For the text-containing cell, return its midpoint in (X, Y) coordinate format. 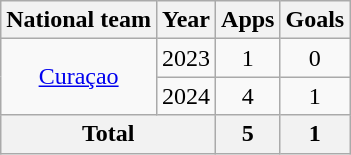
Curaçao (79, 77)
2024 (186, 96)
Total (108, 134)
Goals (315, 20)
4 (248, 96)
National team (79, 20)
2023 (186, 58)
Year (186, 20)
0 (315, 58)
Apps (248, 20)
5 (248, 134)
